Detect which cell encompasses the target text, then output its (x, y) center coordinate. 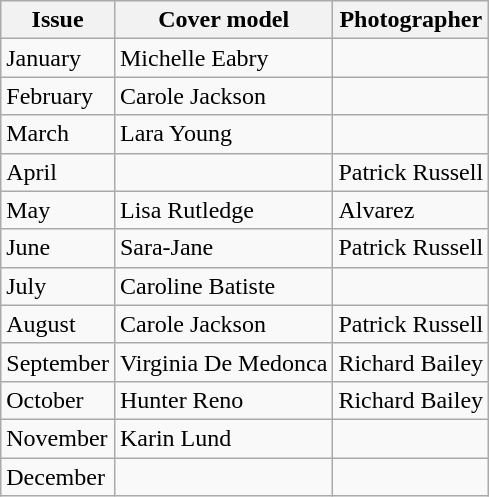
December (58, 477)
Michelle Eabry (223, 58)
September (58, 362)
March (58, 134)
June (58, 248)
Issue (58, 20)
July (58, 286)
Lisa Rutledge (223, 210)
May (58, 210)
Karin Lund (223, 438)
Cover model (223, 20)
February (58, 96)
January (58, 58)
November (58, 438)
Photographer (411, 20)
April (58, 172)
Hunter Reno (223, 400)
August (58, 324)
October (58, 400)
Alvarez (411, 210)
Virginia De Medonca (223, 362)
Sara-Jane (223, 248)
Lara Young (223, 134)
Caroline Batiste (223, 286)
